Detect which cell encompasses the target text, then output its (X, Y) center coordinate. 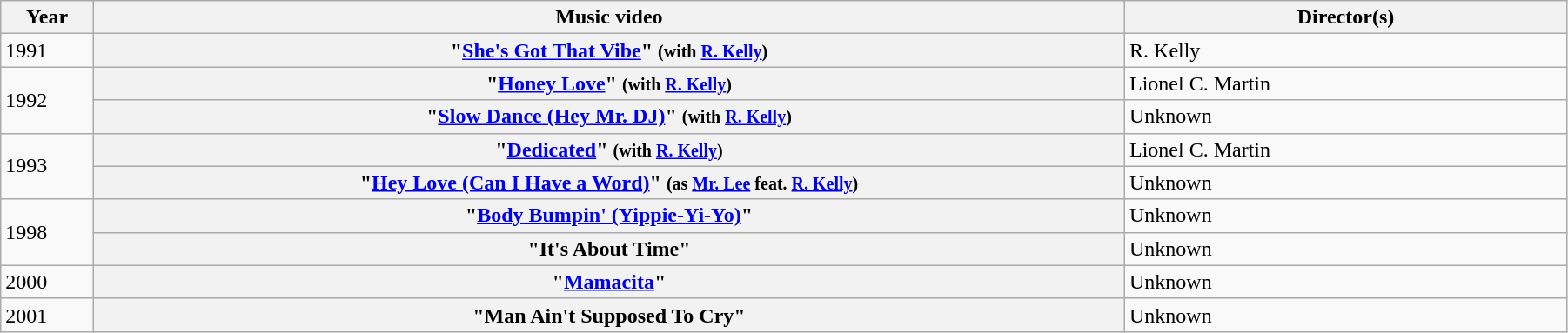
1991 (47, 50)
1992 (47, 100)
"Honey Love" (with R. Kelly) (609, 83)
"Mamacita" (609, 282)
"Hey Love (Can I Have a Word)" (as Mr. Lee feat. R. Kelly) (609, 183)
"It's About Time" (609, 249)
2001 (47, 315)
"Slow Dance (Hey Mr. DJ)" (with R. Kelly) (609, 117)
1998 (47, 232)
Music video (609, 17)
R. Kelly (1346, 50)
"Man Ain't Supposed To Cry" (609, 315)
"She's Got That Vibe" (with R. Kelly) (609, 50)
Director(s) (1346, 17)
1993 (47, 166)
2000 (47, 282)
Year (47, 17)
"Body Bumpin' (Yippie-Yi-Yo)" (609, 216)
"Dedicated" (with R. Kelly) (609, 150)
